Return the (x, y) coordinate for the center point of the cell that contains the specified text.  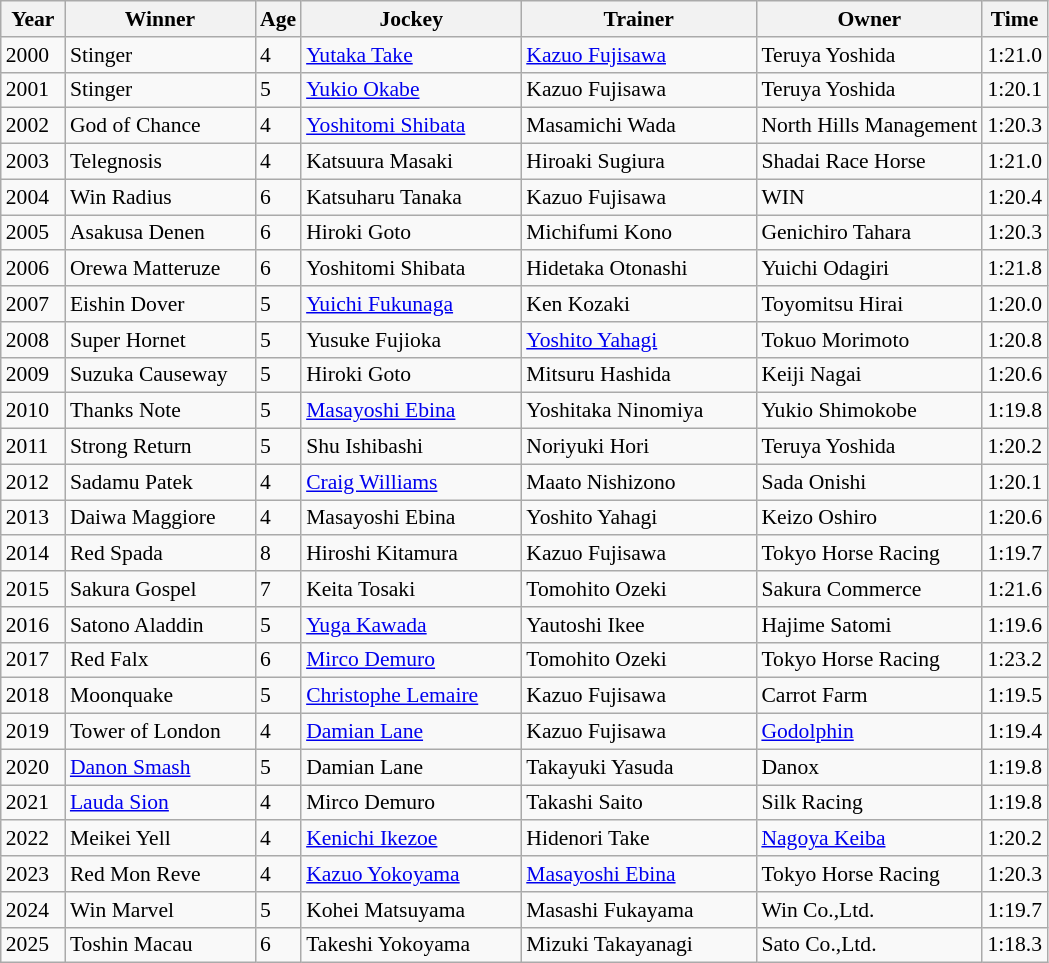
2015 (33, 589)
Michifumi Kono (638, 233)
1:20.4 (1014, 197)
2003 (33, 162)
Yukio Okabe (411, 90)
God of Chance (160, 126)
Mitsuru Hashida (638, 375)
Year (33, 19)
Jockey (411, 19)
1:20.0 (1014, 304)
Moonquake (160, 696)
Strong Return (160, 447)
2019 (33, 732)
2017 (33, 660)
Toyomitsu Hirai (869, 304)
Ken Kozaki (638, 304)
Yuga Kawada (411, 625)
Maato Nishizono (638, 482)
2007 (33, 304)
Red Falx (160, 660)
Hidenori Take (638, 839)
Keizo Oshiro (869, 518)
Shu Ishibashi (411, 447)
2013 (33, 518)
2016 (33, 625)
2025 (33, 945)
Winner (160, 19)
Toshin Macau (160, 945)
Hiroaki Sugiura (638, 162)
2001 (33, 90)
Yoshitaka Ninomiya (638, 411)
Kenichi Ikezoe (411, 839)
Satono Aladdin (160, 625)
1:19.6 (1014, 625)
Owner (869, 19)
Masamichi Wada (638, 126)
Yautoshi Ikee (638, 625)
Takeshi Yokoyama (411, 945)
1:19.4 (1014, 732)
1:20.8 (1014, 340)
1:23.2 (1014, 660)
Masashi Fukayama (638, 910)
Godolphin (869, 732)
2010 (33, 411)
2004 (33, 197)
Sada Onishi (869, 482)
Red Spada (160, 554)
Mizuki Takayanagi (638, 945)
2012 (33, 482)
Takayuki Yasuda (638, 767)
Yuichi Fukunaga (411, 304)
Orewa Matteruze (160, 269)
Keiji Nagai (869, 375)
2020 (33, 767)
2002 (33, 126)
Win Co.,Ltd. (869, 910)
Sakura Commerce (869, 589)
1:19.5 (1014, 696)
2005 (33, 233)
Hiroshi Kitamura (411, 554)
2014 (33, 554)
Thanks Note (160, 411)
Win Marvel (160, 910)
1:21.6 (1014, 589)
Yukio Shimokobe (869, 411)
Lauda Sion (160, 803)
Eishin Dover (160, 304)
Sadamu Patek (160, 482)
Asakusa Denen (160, 233)
Takashi Saito (638, 803)
Sato Co.,Ltd. (869, 945)
2009 (33, 375)
Craig Williams (411, 482)
Tower of London (160, 732)
2023 (33, 874)
Hidetaka Otonashi (638, 269)
2000 (33, 55)
Daiwa Maggiore (160, 518)
Hajime Satomi (869, 625)
2008 (33, 340)
Danon Smash (160, 767)
2011 (33, 447)
2022 (33, 839)
Carrot Farm (869, 696)
Time (1014, 19)
Nagoya Keiba (869, 839)
Noriyuki Hori (638, 447)
2021 (33, 803)
Trainer (638, 19)
Super Hornet (160, 340)
Christophe Lemaire (411, 696)
1:18.3 (1014, 945)
Kohei Matsuyama (411, 910)
8 (278, 554)
Yuichi Odagiri (869, 269)
Tokuo Morimoto (869, 340)
2018 (33, 696)
Yutaka Take (411, 55)
WIN (869, 197)
Red Mon Reve (160, 874)
Silk Racing (869, 803)
2024 (33, 910)
Katsuharu Tanaka (411, 197)
7 (278, 589)
Katsuura Masaki (411, 162)
Age (278, 19)
North Hills Management (869, 126)
Danox (869, 767)
Meikei Yell (160, 839)
2006 (33, 269)
Yusuke Fujioka (411, 340)
Telegnosis (160, 162)
1:21.8 (1014, 269)
Win Radius (160, 197)
Sakura Gospel (160, 589)
Genichiro Tahara (869, 233)
Keita Tosaki (411, 589)
Suzuka Causeway (160, 375)
Shadai Race Horse (869, 162)
Kazuo Yokoyama (411, 874)
